Identify which cell holds the provided text, then report its (X, Y) central coordinate. 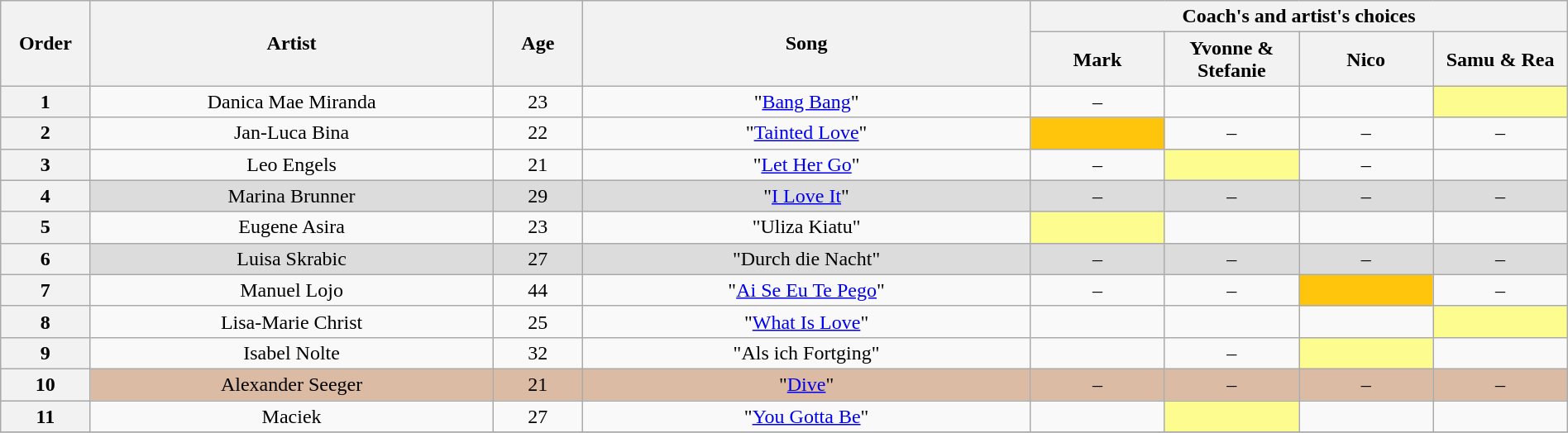
Danica Mae Miranda (291, 102)
4 (45, 196)
"Ai Se Eu Te Pego" (806, 290)
"Uliza Kiatu" (806, 227)
29 (538, 196)
32 (538, 353)
44 (538, 290)
Age (538, 43)
10 (45, 384)
"Als ich Fortging" (806, 353)
Alexander Seeger (291, 384)
Yvonne & Stefanie (1231, 59)
7 (45, 290)
Luisa Skrabic (291, 259)
Manuel Lojo (291, 290)
"You Gotta Be" (806, 416)
Artist (291, 43)
"Bang Bang" (806, 102)
2 (45, 133)
Maciek (291, 416)
8 (45, 321)
Order (45, 43)
Coach's and artist's choices (1299, 17)
"Dive" (806, 384)
"I Love It" (806, 196)
9 (45, 353)
1 (45, 102)
5 (45, 227)
"Tainted Love" (806, 133)
3 (45, 164)
Isabel Nolte (291, 353)
11 (45, 416)
Lisa-Marie Christ (291, 321)
Mark (1097, 59)
Marina Brunner (291, 196)
"Durch die Nacht" (806, 259)
Nico (1365, 59)
"Let Her Go" (806, 164)
Song (806, 43)
6 (45, 259)
Leo Engels (291, 164)
22 (538, 133)
Eugene Asira (291, 227)
Jan-Luca Bina (291, 133)
Samu & Rea (1500, 59)
"What Is Love" (806, 321)
25 (538, 321)
